Scan for the cell matching the given text and deliver its [X, Y] coordinate at center. 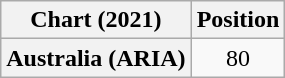
Chart (2021) [96, 20]
80 [238, 58]
Australia (ARIA) [96, 58]
Position [238, 20]
